Return [X, Y] of the center of cell containing provided text 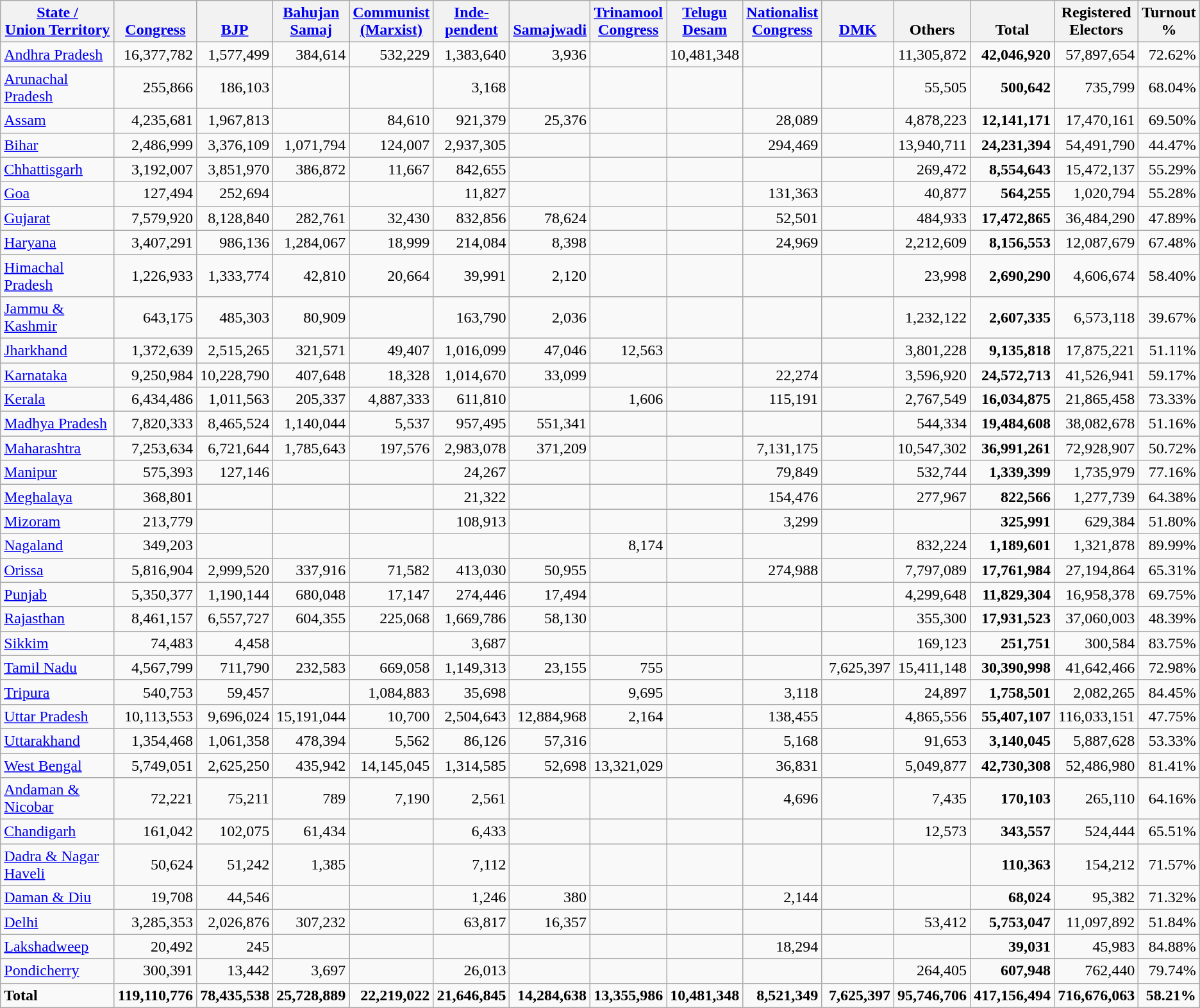
4,865,556 [932, 716]
3,299 [782, 521]
10,228,790 [235, 375]
2,212,609 [932, 242]
6,721,644 [235, 448]
17,147 [391, 594]
8,521,349 [782, 995]
384,614 [312, 55]
Communist(Marxist) [391, 22]
64.16% [1169, 799]
95,382 [1096, 898]
Andhra Pradesh [58, 55]
Uttar Pradesh [58, 716]
371,209 [550, 448]
63,817 [472, 922]
24,267 [472, 473]
1,071,794 [312, 145]
Arunachal Pradesh [58, 87]
Samajwadi [550, 22]
1,383,640 [472, 55]
11,305,872 [932, 55]
50,955 [550, 570]
47.89% [1169, 218]
57,316 [550, 741]
12,573 [932, 832]
Nagaland [58, 546]
8,554,643 [1013, 169]
61,434 [312, 832]
74,483 [155, 643]
25,376 [550, 121]
300,584 [1096, 643]
832,224 [932, 546]
95,746,706 [932, 995]
19,484,608 [1013, 424]
5,350,377 [155, 594]
41,642,466 [1096, 668]
Dadra & Nagar Haveli [58, 864]
Maharashtra [58, 448]
Kerala [58, 399]
500,642 [1013, 87]
59,457 [235, 692]
337,916 [312, 570]
30,390,998 [1013, 668]
50.72% [1169, 448]
544,334 [932, 424]
8,128,840 [235, 218]
138,455 [782, 716]
2,082,265 [1096, 692]
5,537 [391, 424]
325,991 [1013, 521]
1,190,144 [235, 594]
7,253,634 [155, 448]
564,255 [1013, 194]
3,936 [550, 55]
294,469 [782, 145]
251,751 [1013, 643]
6,573,118 [1096, 317]
170,103 [1013, 799]
53.33% [1169, 741]
102,075 [235, 832]
3,140,045 [1013, 741]
225,068 [391, 619]
1,149,313 [472, 668]
2,625,250 [235, 765]
3,801,228 [932, 350]
79,849 [782, 473]
Karnataka [58, 375]
Chhattisgarh [58, 169]
551,341 [550, 424]
524,444 [1096, 832]
40,877 [932, 194]
1,577,499 [235, 55]
6,434,486 [155, 399]
TeluguDesam [705, 22]
1,314,585 [472, 765]
Assam [58, 121]
9,250,984 [155, 375]
8,465,524 [235, 424]
484,933 [932, 218]
2,026,876 [235, 922]
Jammu & Kashmir [58, 317]
349,203 [155, 546]
12,884,968 [550, 716]
386,872 [312, 169]
1,354,468 [155, 741]
71,582 [391, 570]
680,048 [312, 594]
604,355 [312, 619]
Lakshadweep [58, 946]
1,333,774 [235, 276]
58,130 [550, 619]
89.99% [1169, 546]
16,034,875 [1013, 399]
52,698 [550, 765]
1,277,739 [1096, 497]
Andaman & Nicobar [58, 799]
5,049,877 [932, 765]
RegisteredElectors [1096, 22]
12,087,679 [1096, 242]
84.88% [1169, 946]
57,897,654 [1096, 55]
64.38% [1169, 497]
9,696,024 [235, 716]
72,221 [155, 799]
1,020,794 [1096, 194]
69.75% [1169, 594]
2,767,549 [932, 399]
67.48% [1169, 242]
TrinamoolCongress [628, 22]
65.31% [1169, 570]
51.16% [1169, 424]
6,557,727 [235, 619]
26,013 [472, 971]
Goa [58, 194]
39,031 [1013, 946]
25,728,889 [312, 995]
255,866 [155, 87]
83.75% [1169, 643]
33,099 [550, 375]
West Bengal [58, 765]
274,988 [782, 570]
58.21% [1169, 995]
1,014,670 [472, 375]
755 [628, 668]
75,211 [235, 799]
42,810 [312, 276]
Turnout% [1169, 22]
116,033,151 [1096, 716]
2,999,520 [235, 570]
8,461,157 [155, 619]
1,758,501 [1013, 692]
Congress [155, 22]
7,190 [391, 799]
735,799 [1096, 87]
10,547,302 [932, 448]
4,299,648 [932, 594]
1,284,067 [312, 242]
Inde-pendent [472, 22]
17,931,523 [1013, 619]
12,141,171 [1013, 121]
23,155 [550, 668]
11,097,892 [1096, 922]
Orissa [58, 570]
Meghalaya [58, 497]
9,135,818 [1013, 350]
532,744 [932, 473]
6,433 [472, 832]
72,928,907 [1096, 448]
86,126 [472, 741]
1,735,979 [1096, 473]
3,407,291 [155, 242]
2,144 [782, 898]
55,505 [932, 87]
51,242 [235, 864]
669,058 [391, 668]
59.17% [1169, 375]
51.84% [1169, 922]
822,566 [1013, 497]
15,191,044 [312, 716]
8,174 [628, 546]
532,229 [391, 55]
264,405 [932, 971]
84,610 [391, 121]
18,328 [391, 375]
48.39% [1169, 619]
540,753 [155, 692]
52,486,980 [1096, 765]
7,820,333 [155, 424]
State /Union Territory [58, 22]
3,376,109 [235, 145]
4,235,681 [155, 121]
2,983,078 [472, 448]
4,567,799 [155, 668]
BahujanSamaj [312, 22]
2,120 [550, 276]
3,596,920 [932, 375]
35,698 [472, 692]
72.62% [1169, 55]
1,226,933 [155, 276]
38,082,678 [1096, 424]
575,393 [155, 473]
3,168 [472, 87]
3,851,970 [235, 169]
21,865,458 [1096, 399]
2,690,290 [1013, 276]
77.16% [1169, 473]
131,363 [782, 194]
17,472,865 [1013, 218]
5,887,628 [1096, 741]
8,156,553 [1013, 242]
643,175 [155, 317]
1,606 [628, 399]
79.74% [1169, 971]
12,563 [628, 350]
32,430 [391, 218]
3,687 [472, 643]
232,583 [312, 668]
18,999 [391, 242]
13,355,986 [628, 995]
DMK [858, 22]
435,942 [312, 765]
7,435 [932, 799]
611,810 [472, 399]
205,337 [312, 399]
16,377,782 [155, 55]
2,504,643 [472, 716]
24,897 [932, 692]
Rajasthan [58, 619]
73.33% [1169, 399]
1,016,099 [472, 350]
10,113,553 [155, 716]
282,761 [312, 218]
16,357 [550, 922]
1,061,358 [235, 741]
154,476 [782, 497]
832,856 [472, 218]
607,948 [1013, 971]
269,472 [932, 169]
307,232 [312, 922]
5,753,047 [1013, 922]
161,042 [155, 832]
716,676,063 [1096, 995]
84.45% [1169, 692]
2,607,335 [1013, 317]
55,407,107 [1013, 716]
NationalistCongress [782, 22]
Delhi [58, 922]
17,875,221 [1096, 350]
789 [312, 799]
24,969 [782, 242]
214,084 [472, 242]
274,446 [472, 594]
2,036 [550, 317]
1,189,601 [1013, 546]
81.41% [1169, 765]
300,391 [155, 971]
368,801 [155, 497]
11,829,304 [1013, 594]
957,495 [472, 424]
19,708 [155, 898]
115,191 [782, 399]
Tamil Nadu [58, 668]
921,379 [472, 121]
3,285,353 [155, 922]
1,232,122 [932, 317]
2,937,305 [472, 145]
Himachal Pradesh [58, 276]
8,398 [550, 242]
10,700 [391, 716]
2,164 [628, 716]
4,878,223 [932, 121]
343,557 [1013, 832]
Gujarat [58, 218]
13,940,711 [932, 145]
4,458 [235, 643]
1,011,563 [235, 399]
17,470,161 [1096, 121]
986,136 [235, 242]
71.57% [1169, 864]
17,761,984 [1013, 570]
169,123 [932, 643]
265,110 [1096, 799]
108,913 [472, 521]
Bihar [58, 145]
5,168 [782, 741]
44.47% [1169, 145]
1,785,643 [312, 448]
55.29% [1169, 169]
485,303 [235, 317]
277,967 [932, 497]
44,546 [235, 898]
47,046 [550, 350]
80,909 [312, 317]
154,212 [1096, 864]
65.51% [1169, 832]
37,060,003 [1096, 619]
762,440 [1096, 971]
21,646,845 [472, 995]
71.32% [1169, 898]
380 [550, 898]
15,472,137 [1096, 169]
39.67% [1169, 317]
Others [932, 22]
91,653 [932, 741]
Manipur [58, 473]
478,394 [312, 741]
7,131,175 [782, 448]
Mizoram [58, 521]
13,321,029 [628, 765]
23,998 [932, 276]
Punjab [58, 594]
BJP [235, 22]
245 [235, 946]
197,576 [391, 448]
54,491,790 [1096, 145]
5,816,904 [155, 570]
42,730,308 [1013, 765]
58.40% [1169, 276]
22,274 [782, 375]
110,363 [1013, 864]
1,385 [312, 864]
Tripura [58, 692]
17,494 [550, 594]
1,339,399 [1013, 473]
21,322 [472, 497]
51.80% [1169, 521]
629,384 [1096, 521]
41,526,941 [1096, 375]
5,749,051 [155, 765]
1,084,883 [391, 692]
355,300 [932, 619]
50,624 [155, 864]
3,118 [782, 692]
1,967,813 [235, 121]
3,192,007 [155, 169]
78,435,538 [235, 995]
39,991 [472, 276]
53,412 [932, 922]
14,145,045 [391, 765]
Daman & Diu [58, 898]
119,110,776 [155, 995]
36,991,261 [1013, 448]
213,779 [155, 521]
3,697 [312, 971]
Pondicherry [58, 971]
72.98% [1169, 668]
1,669,786 [472, 619]
7,112 [472, 864]
4,887,333 [391, 399]
69.50% [1169, 121]
Chandigarh [58, 832]
51.11% [1169, 350]
9,695 [628, 692]
36,484,290 [1096, 218]
28,089 [782, 121]
711,790 [235, 668]
4,696 [782, 799]
252,694 [235, 194]
24,572,713 [1013, 375]
20,664 [391, 276]
1,321,878 [1096, 546]
5,562 [391, 741]
407,648 [312, 375]
2,486,999 [155, 145]
20,492 [155, 946]
127,146 [235, 473]
4,606,674 [1096, 276]
Sikkim [58, 643]
45,983 [1096, 946]
Jharkhand [58, 350]
78,624 [550, 218]
42,046,920 [1013, 55]
11,827 [472, 194]
7,579,920 [155, 218]
7,797,089 [932, 570]
186,103 [235, 87]
22,219,022 [391, 995]
1,140,044 [312, 424]
321,571 [312, 350]
52,501 [782, 218]
13,442 [235, 971]
124,007 [391, 145]
24,231,394 [1013, 145]
2,515,265 [235, 350]
127,494 [155, 194]
163,790 [472, 317]
55.28% [1169, 194]
47.75% [1169, 716]
Haryana [58, 242]
842,655 [472, 169]
2,561 [472, 799]
Madhya Pradesh [58, 424]
16,958,378 [1096, 594]
68.04% [1169, 87]
18,294 [782, 946]
Uttarakhand [58, 741]
36,831 [782, 765]
49,407 [391, 350]
27,194,864 [1096, 570]
68,024 [1013, 898]
1,372,639 [155, 350]
417,156,494 [1013, 995]
1,246 [472, 898]
14,284,638 [550, 995]
15,411,148 [932, 668]
11,667 [391, 169]
413,030 [472, 570]
